Search for the cell housing the specified text and yield its (X, Y) center coordinate. 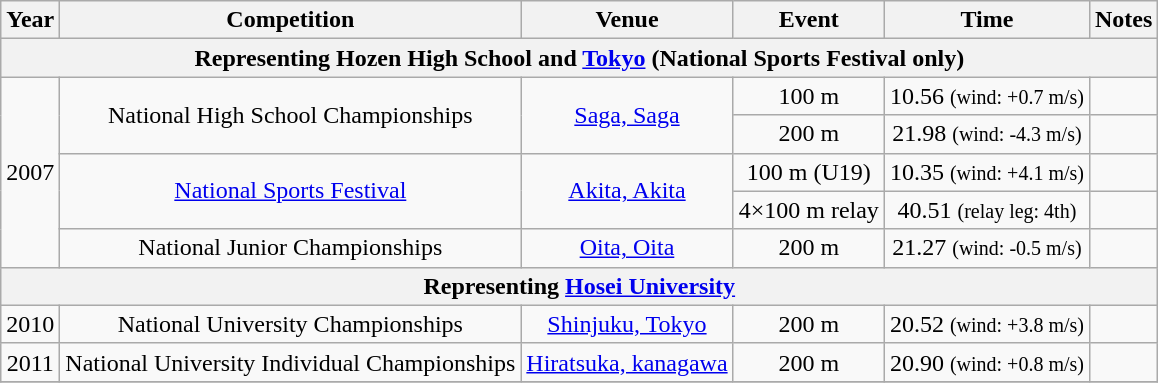
10.56 (wind: +0.7 m/s) (986, 96)
Akita, Akita (627, 191)
Competition (290, 20)
21.27 (wind: -0.5 m/s) (986, 248)
National High School Championships (290, 115)
Time (986, 20)
Event (808, 20)
National University Individual Championships (290, 362)
Saga, Saga (627, 115)
2010 (30, 324)
Representing Hozen High School and Tokyo (National Sports Festival only) (580, 58)
Representing Hosei University (580, 286)
National University Championships (290, 324)
Notes (1123, 20)
Year (30, 20)
Hiratsuka, kanagawa (627, 362)
National Junior Championships (290, 248)
21.98 (wind: -4.3 m/s) (986, 134)
Shinjuku, Tokyo (627, 324)
40.51 (relay leg: 4th) (986, 210)
100 m (808, 96)
Oita, Oita (627, 248)
Venue (627, 20)
20.52 (wind: +3.8 m/s) (986, 324)
10.35 (wind: +4.1 m/s) (986, 172)
2011 (30, 362)
4×100 m relay (808, 210)
100 m (U19) (808, 172)
2007 (30, 172)
20.90 (wind: +0.8 m/s) (986, 362)
National Sports Festival (290, 191)
